Scan for the cell matching the given text and deliver its (x, y) coordinate at center. 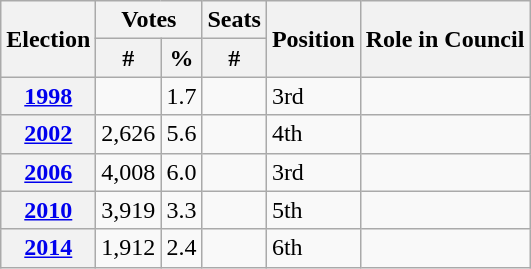
2,626 (128, 134)
3.3 (182, 210)
1998 (48, 96)
4,008 (128, 172)
3,919 (128, 210)
6th (313, 248)
2014 (48, 248)
1.7 (182, 96)
2.4 (182, 248)
% (182, 58)
4th (313, 134)
5th (313, 210)
5.6 (182, 134)
Role in Council (445, 39)
2002 (48, 134)
1,912 (128, 248)
6.0 (182, 172)
Position (313, 39)
Election (48, 39)
Votes (149, 20)
2006 (48, 172)
Seats (234, 20)
2010 (48, 210)
